Scan for the cell matching the given text and deliver its (x, y) coordinate at center. 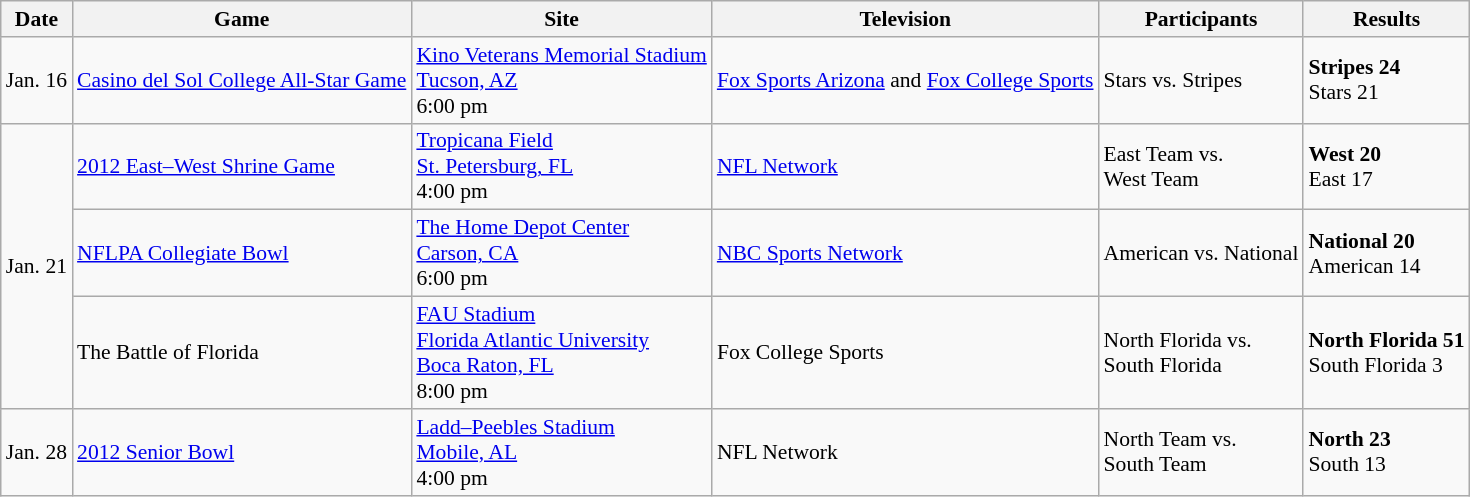
Jan. 21 (36, 266)
Stripes 24Stars 21 (1386, 80)
North Florida 51South Florida 3 (1386, 353)
North Team vs.South Team (1202, 452)
The Home Depot CenterCarson, CA6:00 pm (561, 254)
The Battle of Florida (242, 353)
2012 East–West Shrine Game (242, 166)
Fox College Sports (906, 353)
Television (906, 19)
Jan. 16 (36, 80)
2012 Senior Bowl (242, 452)
NBC Sports Network (906, 254)
Ladd–Peebles StadiumMobile, AL4:00 pm (561, 452)
Jan. 28 (36, 452)
FAU StadiumFlorida Atlantic UniversityBoca Raton, FL8:00 pm (561, 353)
Site (561, 19)
Participants (1202, 19)
Results (1386, 19)
Kino Veterans Memorial StadiumTucson, AZ6:00 pm (561, 80)
North 23South 13 (1386, 452)
Fox Sports Arizona and Fox College Sports (906, 80)
West 20East 17 (1386, 166)
American vs. National (1202, 254)
East Team vs.West Team (1202, 166)
Tropicana FieldSt. Petersburg, FL4:00 pm (561, 166)
North Florida vs.South Florida (1202, 353)
National 20American 14 (1386, 254)
NFLPA Collegiate Bowl (242, 254)
Date (36, 19)
Game (242, 19)
Casino del Sol College All-Star Game (242, 80)
Stars vs. Stripes (1202, 80)
